From the cell containing the given text, extract its center point as (X, Y) coordinate. 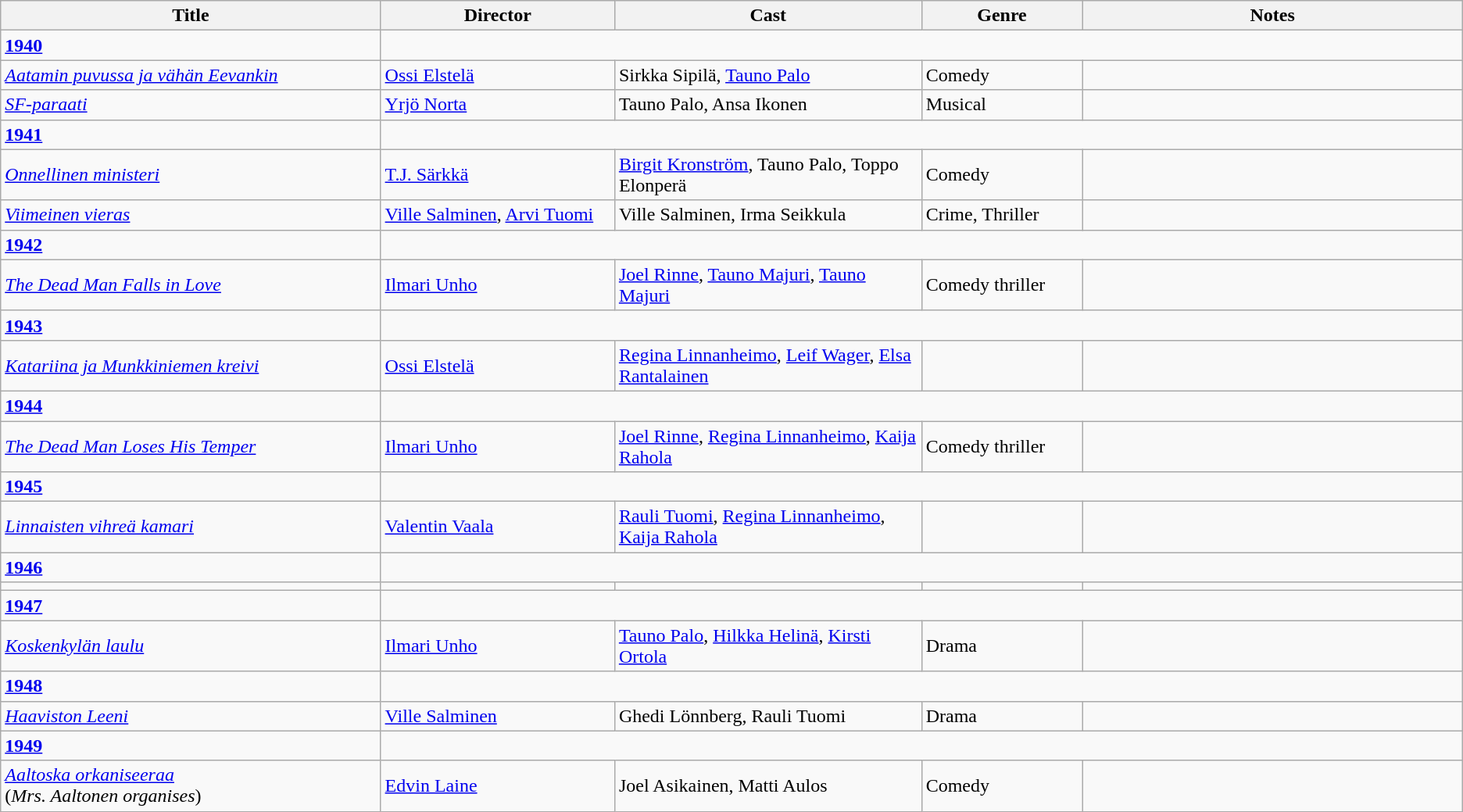
T.J. Särkkä (497, 175)
Ville Salminen, Irma Seikkula (767, 215)
The Dead Man Loses His Temper (191, 445)
Ville Salminen (497, 716)
1948 (191, 686)
Katariina ja Munkkiniemen kreivi (191, 366)
1949 (191, 746)
1944 (191, 406)
SF-paraati (191, 105)
Joel Rinne, Regina Linnanheimo, Kaija Rahola (767, 445)
Koskenkylän laulu (191, 646)
Rauli Tuomi, Regina Linnanheimo, Kaija Rahola (767, 527)
Birgit Kronström, Tauno Palo, Toppo Elonperä (767, 175)
Edvin Laine (497, 786)
Cast (767, 16)
Director (497, 16)
Aaltoska orkaniseeraa(Mrs. Aaltonen organises) (191, 786)
Regina Linnanheimo, Leif Wager, Elsa Rantalainen (767, 366)
Ville Salminen, Arvi Tuomi (497, 215)
Sirkka Sipilä, Tauno Palo (767, 75)
Joel Asikainen, Matti Aulos (767, 786)
1942 (191, 245)
Viimeinen vieras (191, 215)
Notes (1272, 16)
Crime, Thriller (1002, 215)
1947 (191, 606)
Ghedi Lönnberg, Rauli Tuomi (767, 716)
1943 (191, 325)
Aatamin puvussa ja vähän Eevankin (191, 75)
Onnellinen ministeri (191, 175)
Yrjö Norta (497, 105)
Joel Rinne, Tauno Majuri, Tauno Majuri (767, 284)
Title (191, 16)
Valentin Vaala (497, 527)
1941 (191, 134)
The Dead Man Falls in Love (191, 284)
Linnaisten vihreä kamari (191, 527)
Tauno Palo, Ansa Ikonen (767, 105)
Haaviston Leeni (191, 716)
Tauno Palo, Hilkka Helinä, Kirsti Ortola (767, 646)
1946 (191, 567)
1945 (191, 487)
Musical (1002, 105)
Genre (1002, 16)
1940 (191, 45)
